Extract the [x, y] coordinate from the center of the cell holding the provided text.  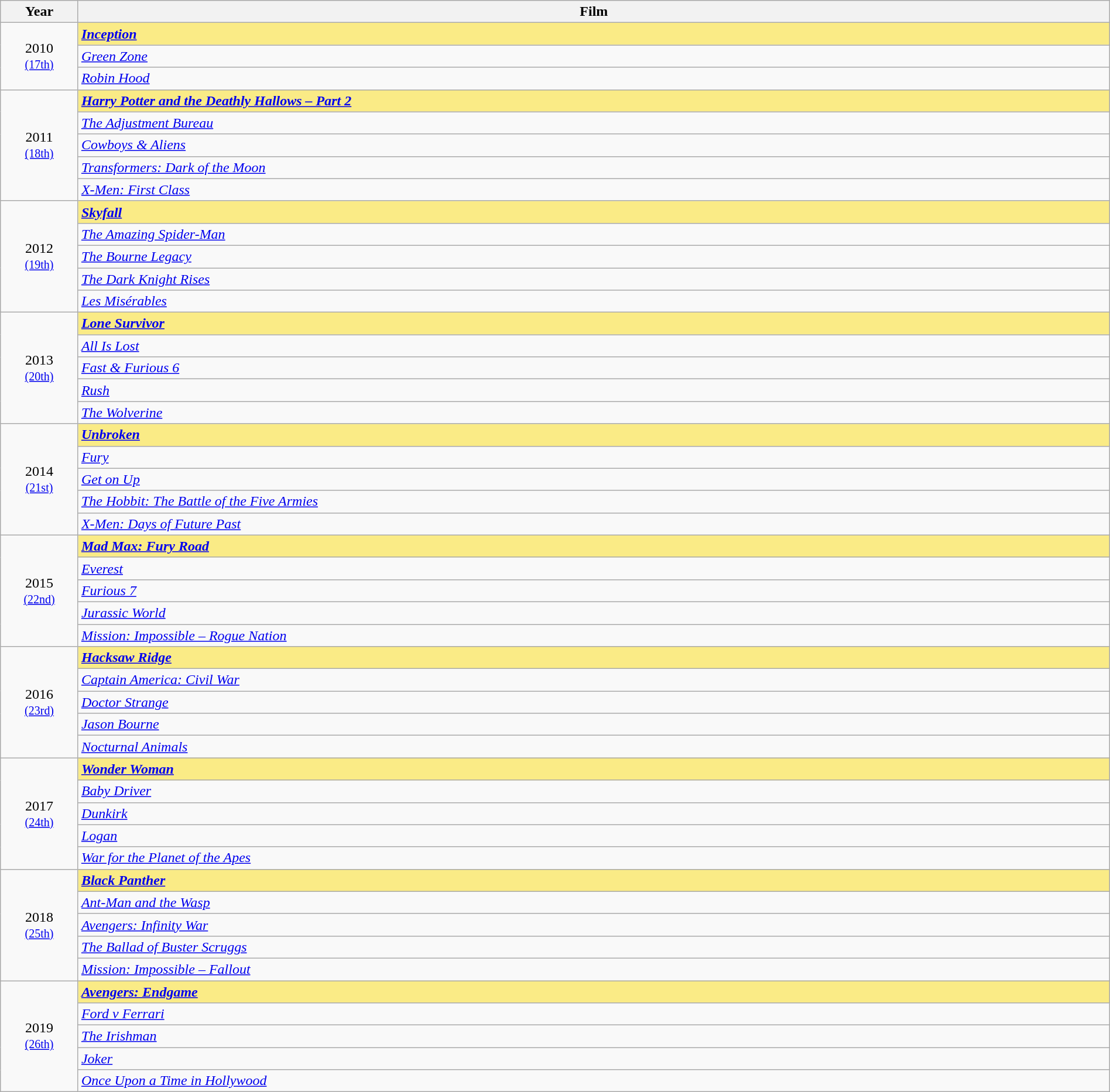
The Dark Knight Rises [594, 279]
Nocturnal Animals [594, 747]
Baby Driver [594, 791]
Robin Hood [594, 78]
Inception [594, 34]
The Ballad of Buster Scruggs [594, 947]
Jurassic World [594, 613]
The Irishman [594, 1036]
The Adjustment Bureau [594, 123]
Captain America: Civil War [594, 680]
Black Panther [594, 880]
2010(17th) [40, 56]
Get on Up [594, 479]
Logan [594, 836]
Film [594, 12]
2012(19th) [40, 256]
2016(23rd) [40, 702]
Fury [594, 457]
Mission: Impossible – Rogue Nation [594, 635]
Mad Max: Fury Road [594, 546]
The Bourne Legacy [594, 256]
Doctor Strange [594, 702]
2017(24th) [40, 813]
Dunkirk [594, 813]
X-Men: Days of Future Past [594, 524]
Unbroken [594, 435]
Les Misérables [594, 301]
2014(21st) [40, 479]
2015(22nd) [40, 590]
All Is Lost [594, 346]
X-Men: First Class [594, 190]
Cowboys & Aliens [594, 145]
Avengers: Infinity War [594, 925]
2013(20th) [40, 368]
Mission: Impossible – Fallout [594, 969]
The Wolverine [594, 413]
2019(26th) [40, 1036]
Skyfall [594, 212]
Green Zone [594, 56]
War for the Planet of the Apes [594, 858]
Fast & Furious 6 [594, 368]
Everest [594, 568]
The Amazing Spider-Man [594, 234]
Jason Bourne [594, 724]
Ford v Ferrari [594, 1014]
Transformers: Dark of the Moon [594, 167]
Joker [594, 1059]
Year [40, 12]
Furious 7 [594, 590]
2018(25th) [40, 925]
Hacksaw Ridge [594, 658]
Ant-Man and the Wasp [594, 902]
2011(18th) [40, 145]
Harry Potter and the Deathly Hallows – Part 2 [594, 101]
Avengers: Endgame [594, 992]
Rush [594, 390]
Lone Survivor [594, 324]
Wonder Woman [594, 769]
The Hobbit: The Battle of the Five Armies [594, 502]
Once Upon a Time in Hollywood [594, 1081]
